Extract the (x, y) coordinate from the center of the cell holding the provided text.  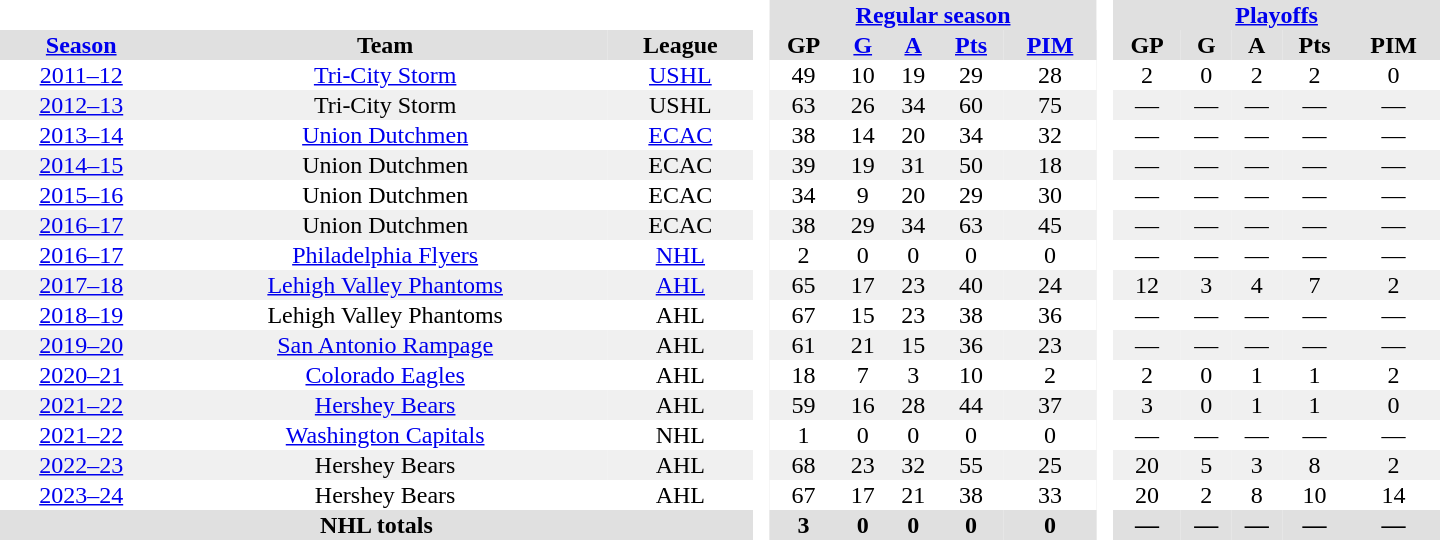
40 (970, 285)
Season (81, 45)
NHL totals (376, 525)
League (680, 45)
49 (804, 75)
59 (804, 405)
Team (384, 45)
37 (1050, 405)
5 (1206, 465)
39 (804, 165)
Philadelphia Flyers (384, 255)
9 (863, 195)
68 (804, 465)
44 (970, 405)
2015–16 (81, 195)
Washington Capitals (384, 435)
2011–12 (81, 75)
25 (1050, 465)
2019–20 (81, 345)
Regular season (934, 15)
24 (1050, 285)
45 (1050, 225)
2012–13 (81, 105)
Colorado Eagles (384, 375)
2014–15 (81, 165)
2023–24 (81, 495)
30 (1050, 195)
55 (970, 465)
San Antonio Rampage (384, 345)
2022–23 (81, 465)
26 (863, 105)
2020–21 (81, 375)
60 (970, 105)
2017–18 (81, 285)
61 (804, 345)
2018–19 (81, 315)
33 (1050, 495)
75 (1050, 105)
50 (970, 165)
2013–14 (81, 135)
16 (863, 405)
4 (1256, 285)
65 (804, 285)
31 (913, 165)
12 (1147, 285)
Playoffs (1276, 15)
